Detect which cell encompasses the target text, then output its [X, Y] center coordinate. 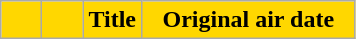
Original air date [248, 20]
Title [112, 20]
